Locate the cell with the specified text and output its [x, y] center coordinate. 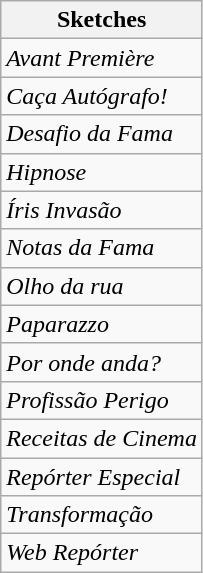
Íris Invasão [102, 210]
Sketches [102, 20]
Notas da Fama [102, 248]
Por onde anda? [102, 362]
Olho da rua [102, 286]
Transformação [102, 515]
Web Repórter [102, 553]
Avant Première [102, 58]
Hipnose [102, 172]
Profissão Perigo [102, 400]
Receitas de Cinema [102, 438]
Caça Autógrafo! [102, 96]
Paparazzo [102, 324]
Desafio da Fama [102, 134]
Repórter Especial [102, 477]
